Pinpoint the cell where the given text exists, returning its (X, Y) midpoint coordinate. 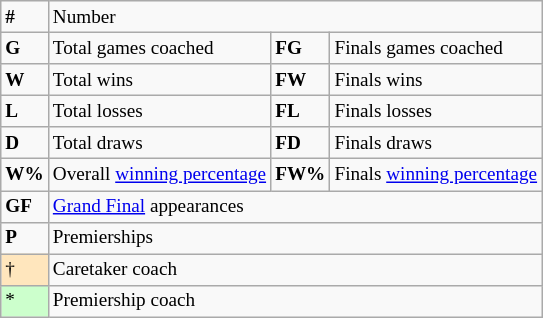
Total draws (159, 143)
Finals winning percentage (436, 175)
Total games coached (159, 48)
Finals wins (436, 80)
Finals games coached (436, 48)
Total losses (159, 111)
Grand Final appearances (294, 206)
* (25, 301)
Overall winning percentage (159, 175)
Premiership coach (294, 301)
# (25, 17)
Finals losses (436, 111)
W% (25, 175)
Finals draws (436, 143)
Number (294, 17)
FW (300, 80)
FL (300, 111)
Premierships (294, 238)
L (25, 111)
FD (300, 143)
W (25, 80)
G (25, 48)
Caretaker coach (294, 270)
D (25, 143)
Total wins (159, 80)
FW% (300, 175)
GF (25, 206)
FG (300, 48)
P (25, 238)
† (25, 270)
